From the cell containing the given text, extract its center point as (x, y) coordinate. 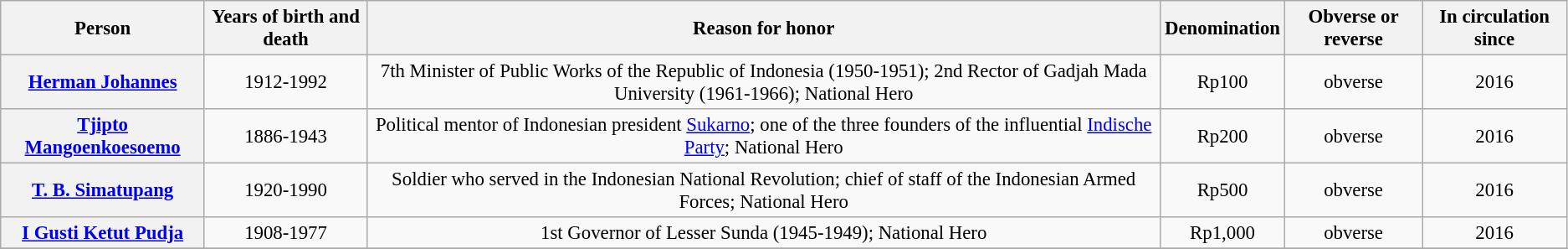
Person (103, 29)
1912-1992 (285, 82)
Denomination (1223, 29)
Obverse or reverse (1353, 29)
Years of birth and death (285, 29)
1st Governor of Lesser Sunda (1945-1949); National Hero (764, 233)
7th Minister of Public Works of the Republic of Indonesia (1950-1951); 2nd Rector of Gadjah Mada University (1961-1966); National Hero (764, 82)
1908-1977 (285, 233)
1886-1943 (285, 136)
1920-1990 (285, 191)
Rp200 (1223, 136)
Rp500 (1223, 191)
Tjipto Mangoenkoesoemo (103, 136)
Soldier who served in the Indonesian National Revolution; chief of staff of the Indonesian Armed Forces; National Hero (764, 191)
In circulation since (1494, 29)
Reason for honor (764, 29)
Rp1,000 (1223, 233)
T. B. Simatupang (103, 191)
Rp100 (1223, 82)
Herman Johannes (103, 82)
Political mentor of Indonesian president Sukarno; one of the three founders of the influential Indische Party; National Hero (764, 136)
I Gusti Ketut Pudja (103, 233)
